Determine the (X, Y) coordinate at the center of the cell enclosing the given text.  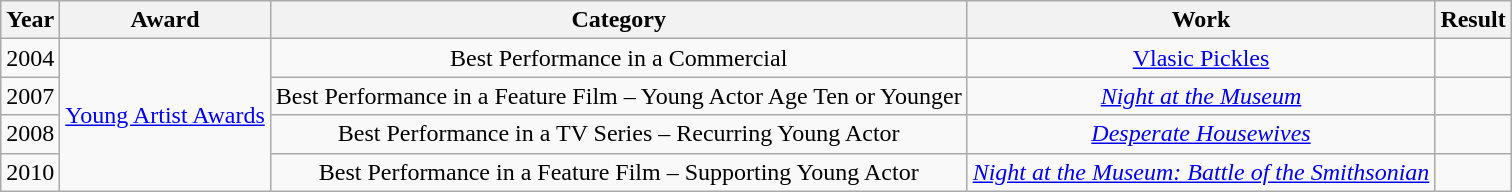
Work (1201, 20)
Best Performance in a TV Series – Recurring Young Actor (618, 134)
Result (1473, 20)
Desperate Housewives (1201, 134)
Young Artist Awards (165, 115)
Category (618, 20)
2008 (30, 134)
2010 (30, 172)
Best Performance in a Commercial (618, 58)
Year (30, 20)
Night at the Museum (1201, 96)
2004 (30, 58)
Best Performance in a Feature Film – Supporting Young Actor (618, 172)
2007 (30, 96)
Night at the Museum: Battle of the Smithsonian (1201, 172)
Vlasic Pickles (1201, 58)
Best Performance in a Feature Film – Young Actor Age Ten or Younger (618, 96)
Award (165, 20)
